Return [x, y] of the center of cell containing provided text 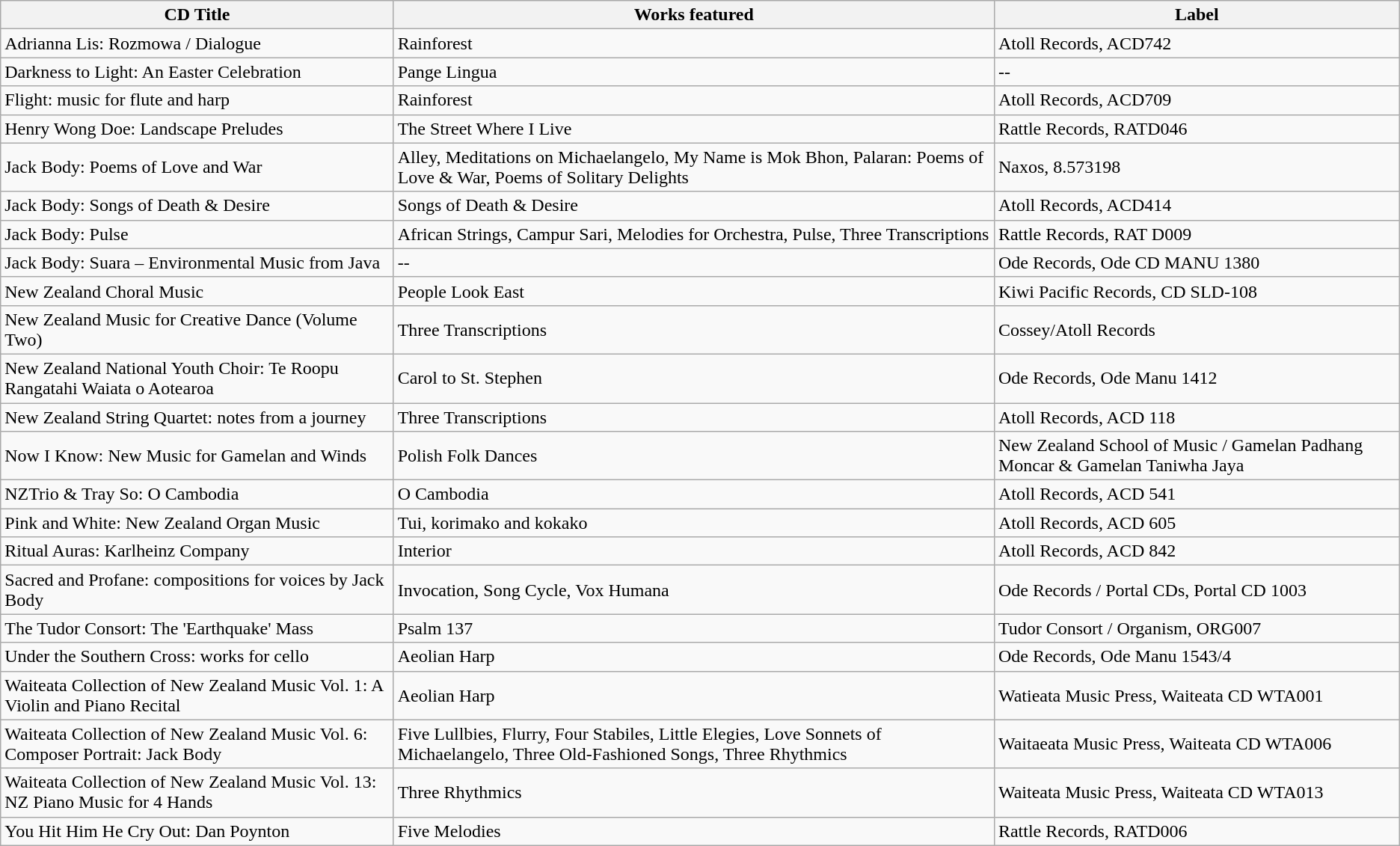
Tudor Consort / Organism, ORG007 [1197, 628]
NZTrio & Tray So: O Cambodia [197, 494]
Kiwi Pacific Records, CD SLD-108 [1197, 291]
Waiteata Collection of New Zealand Music Vol. 1: A Violin and Piano Recital [197, 696]
Atoll Records, ACD414 [1197, 206]
Under the Southern Cross: works for cello [197, 657]
Ode Records, Ode Manu 1412 [1197, 378]
Jack Body: Suara – Environmental Music from Java [197, 263]
Atoll Records, ACD742 [1197, 43]
Ritual Auras: Karlheinz Company [197, 551]
Three Rhythmics [694, 793]
Jack Body: Poems of Love and War [197, 168]
Atoll Records, ACD709 [1197, 100]
CD Title [197, 15]
Psalm 137 [694, 628]
Cossey/Atoll Records [1197, 329]
People Look East [694, 291]
Alley, Meditations on Michaelangelo, My Name is Mok Bhon, Palaran: Poems of Love & War, Poems of Solitary Delights [694, 168]
Adrianna Lis: Rozmowa / Dialogue [197, 43]
Carol to St. Stephen [694, 378]
Polish Folk Dances [694, 456]
Waiteata Music Press, Waiteata CD WTA013 [1197, 793]
The Street Where I Live [694, 129]
Five Melodies [694, 831]
Sacred and Profane: compositions for voices by Jack Body [197, 589]
Waitaeata Music Press, Waiteata CD WTA006 [1197, 744]
Five Lullbies, Flurry, Four Stabiles, Little Elegies, Love Sonnets of Michaelangelo, Three Old-Fashioned Songs, Three Rhythmics [694, 744]
Songs of Death & Desire [694, 206]
Flight: music for flute and harp [197, 100]
Naxos, 8.573198 [1197, 168]
Now I Know: New Music for Gamelan and Winds [197, 456]
Invocation, Song Cycle, Vox Humana [694, 589]
Waiteata Collection of New Zealand Music Vol. 13: NZ Piano Music for 4 Hands [197, 793]
Henry Wong Doe: Landscape Preludes [197, 129]
Watieata Music Press, Waiteata CD WTA001 [1197, 696]
The Tudor Consort: The 'Earthquake' Mass [197, 628]
Ode Records / Portal CDs, Portal CD 1003 [1197, 589]
Jack Body: Pulse [197, 234]
Label [1197, 15]
Ode Records, Ode Manu 1543/4 [1197, 657]
African Strings, Campur Sari, Melodies for Orchestra, Pulse, Three Transcriptions [694, 234]
Darkness to Light: An Easter Celebration [197, 72]
Rattle Records, RATD046 [1197, 129]
Works featured [694, 15]
Interior [694, 551]
Waiteata Collection of New Zealand Music Vol. 6: Composer Portrait: Jack Body [197, 744]
Pange Lingua [694, 72]
New Zealand Music for Creative Dance (Volume Two) [197, 329]
Jack Body: Songs of Death & Desire [197, 206]
Atoll Records, ACD 842 [1197, 551]
O Cambodia [694, 494]
You Hit Him He Cry Out: Dan Poynton [197, 831]
Pink and White: New Zealand Organ Music [197, 523]
Tui, korimako and kokako [694, 523]
New Zealand National Youth Choir: Te Roopu Rangatahi Waiata o Aotearoa [197, 378]
Atoll Records, ACD 541 [1197, 494]
Atoll Records, ACD 118 [1197, 417]
Rattle Records, RATD006 [1197, 831]
Rattle Records, RAT D009 [1197, 234]
Atoll Records, ACD 605 [1197, 523]
New Zealand Choral Music [197, 291]
New Zealand School of Music / Gamelan Padhang Moncar & Gamelan Taniwha Jaya [1197, 456]
New Zealand String Quartet: notes from a journey [197, 417]
Ode Records, Ode CD MANU 1380 [1197, 263]
